Locate the cell with the specified text and output its [X, Y] center coordinate. 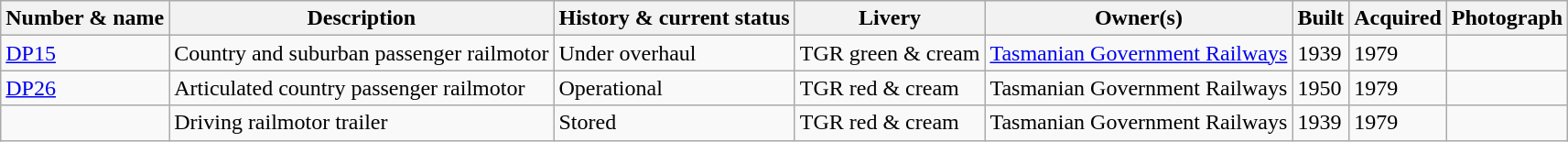
Under overhaul [674, 53]
Driving railmotor trailer [362, 123]
TGR green & cream [890, 53]
Articulated country passenger railmotor [362, 88]
DP15 [85, 53]
DP26 [85, 88]
Country and suburban passenger railmotor [362, 53]
Built [1321, 18]
Operational [674, 88]
1950 [1321, 88]
Stored [674, 123]
Livery [890, 18]
History & current status [674, 18]
Photograph [1507, 18]
Number & name [85, 18]
Owner(s) [1139, 18]
Acquired [1399, 18]
Description [362, 18]
